Provide the (X, Y) coordinate of the cell's center where the given text is located.  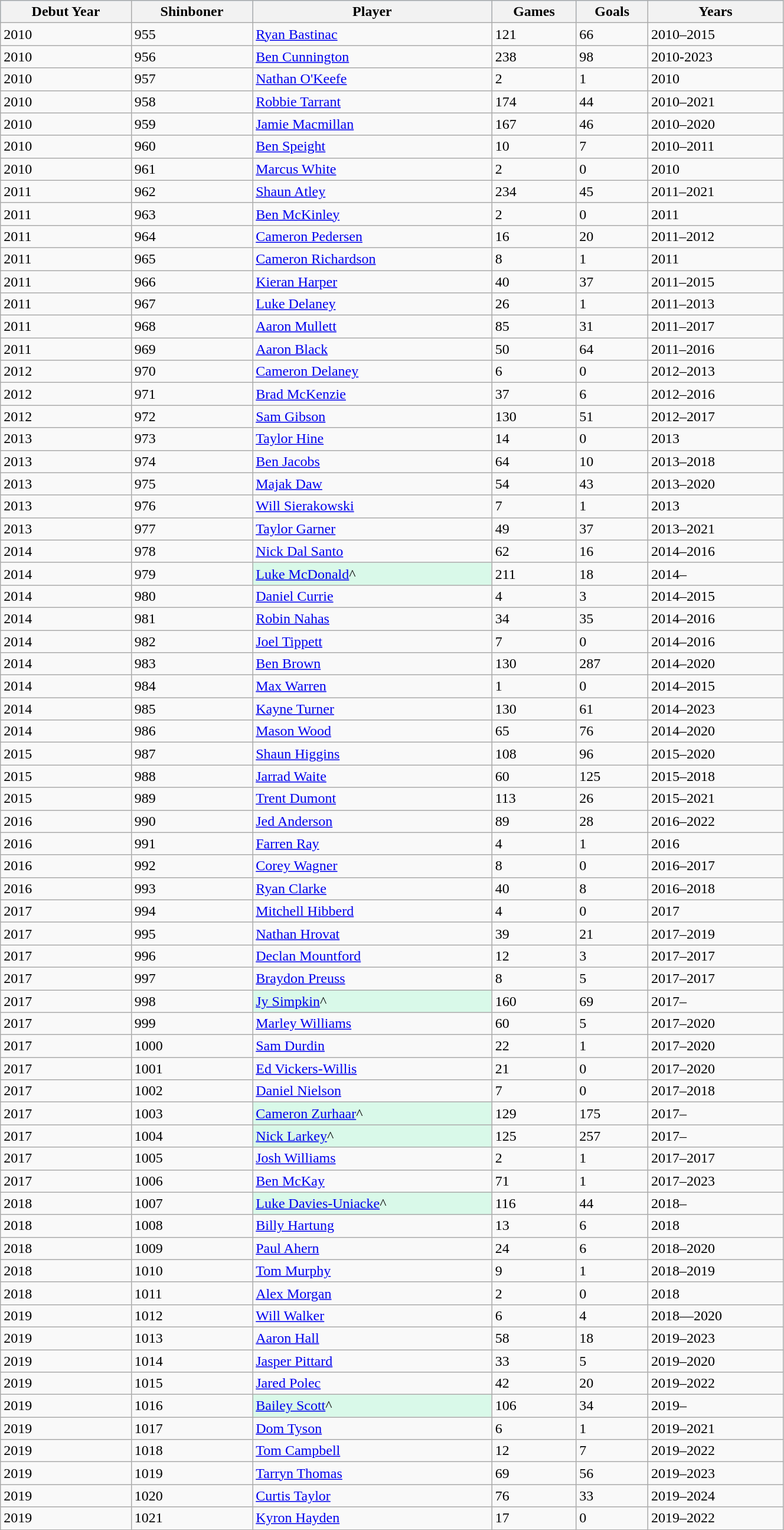
Robbie Tarrant (372, 102)
1000 (192, 1046)
Aaron Mullett (372, 327)
2019–2020 (716, 1360)
958 (192, 102)
1019 (192, 1473)
989 (192, 799)
2010–2020 (716, 124)
957 (192, 79)
116 (534, 1203)
2019–2021 (716, 1428)
98 (612, 57)
89 (534, 821)
65 (534, 731)
2012–2017 (716, 416)
Luke Davies-Uniacke^ (372, 1203)
238 (534, 57)
2010–2021 (716, 102)
986 (192, 731)
1009 (192, 1248)
Kieran Harper (372, 282)
2016–2017 (716, 866)
2011–2012 (716, 236)
2017–2019 (716, 933)
Cameron Zurhaar^ (372, 1114)
Farren Ray (372, 844)
2012–2013 (716, 372)
129 (534, 1114)
Mitchell Hibberd (372, 911)
14 (534, 439)
992 (192, 866)
45 (612, 191)
Daniel Currie (372, 596)
Josh Williams (372, 1158)
17 (534, 1518)
2019– (716, 1406)
Majak Daw (372, 484)
2015–2021 (716, 799)
Shaun Higgins (372, 754)
982 (192, 641)
968 (192, 327)
Nathan O'Keefe (372, 79)
Ryan Bastinac (372, 34)
956 (192, 57)
966 (192, 282)
Luke McDonald^ (372, 574)
Jy Simpkin^ (372, 1001)
Shinboner (192, 12)
Jamie Macmillan (372, 124)
1007 (192, 1203)
1013 (192, 1338)
51 (612, 416)
964 (192, 236)
1021 (192, 1518)
Daniel Nielson (372, 1091)
1018 (192, 1451)
13 (534, 1226)
Marcus White (372, 169)
2018—2020 (716, 1316)
985 (192, 709)
50 (534, 349)
2011–2013 (716, 304)
Tom Campbell (372, 1451)
980 (192, 596)
994 (192, 911)
1012 (192, 1316)
Robin Nahas (372, 618)
961 (192, 169)
Joel Tippett (372, 641)
2011–2016 (716, 349)
Sam Gibson (372, 416)
2010–2015 (716, 34)
Paul Ahern (372, 1248)
Goals (612, 12)
1002 (192, 1091)
2017–2018 (716, 1091)
Jasper Pittard (372, 1360)
972 (192, 416)
Aaron Black (372, 349)
2014–2023 (716, 709)
Games (534, 12)
22 (534, 1046)
955 (192, 34)
167 (534, 124)
Marley Williams (372, 1024)
211 (534, 574)
Ed Vickers-Willis (372, 1069)
24 (534, 1248)
973 (192, 439)
Trent Dumont (372, 799)
Nick Larkey^ (372, 1136)
Cameron Delaney (372, 372)
Billy Hartung (372, 1226)
96 (612, 754)
Shaun Atley (372, 191)
2018– (716, 1203)
974 (192, 461)
1006 (192, 1181)
993 (192, 888)
2011–2021 (716, 191)
66 (612, 34)
61 (612, 709)
174 (534, 102)
Jed Anderson (372, 821)
Jarrad Waite (372, 776)
Will Walker (372, 1316)
Debut Year (66, 12)
Ben McKay (372, 1181)
2013–2021 (716, 529)
Tarryn Thomas (372, 1473)
999 (192, 1024)
Player (372, 12)
39 (534, 933)
Mason Wood (372, 731)
991 (192, 844)
1008 (192, 1226)
2018–2020 (716, 1248)
Dom Tyson (372, 1428)
46 (612, 124)
2013–2018 (716, 461)
42 (534, 1383)
54 (534, 484)
962 (192, 191)
1003 (192, 1114)
Jared Polec (372, 1383)
Tom Murphy (372, 1271)
Kayne Turner (372, 709)
121 (534, 34)
Ben Speight (372, 147)
2012–2016 (716, 394)
984 (192, 686)
2018–2019 (716, 1271)
1015 (192, 1383)
983 (192, 664)
35 (612, 618)
2013–2020 (716, 484)
960 (192, 147)
56 (612, 1473)
1017 (192, 1428)
2016–2022 (716, 821)
975 (192, 484)
2014– (716, 574)
Sam Durdin (372, 1046)
2015–2020 (716, 754)
49 (534, 529)
Will Sierakowski (372, 506)
Bailey Scott^ (372, 1406)
987 (192, 754)
2017–2023 (716, 1181)
Corey Wagner (372, 866)
981 (192, 618)
1020 (192, 1496)
988 (192, 776)
106 (534, 1406)
Max Warren (372, 686)
969 (192, 349)
Nathan Hrovat (372, 933)
990 (192, 821)
Taylor Garner (372, 529)
2010–2011 (716, 147)
965 (192, 259)
Taylor Hine (372, 439)
Nick Dal Santo (372, 551)
85 (534, 327)
971 (192, 394)
977 (192, 529)
257 (612, 1136)
Aaron Hall (372, 1338)
996 (192, 956)
Brad McKenzie (372, 394)
970 (192, 372)
58 (534, 1338)
43 (612, 484)
998 (192, 1001)
31 (612, 327)
Declan Mountford (372, 956)
113 (534, 799)
1010 (192, 1271)
2015–2018 (716, 776)
62 (534, 551)
160 (534, 1001)
Kyron Hayden (372, 1518)
9 (534, 1271)
Ryan Clarke (372, 888)
1014 (192, 1360)
2010-2023 (716, 57)
1004 (192, 1136)
1011 (192, 1293)
108 (534, 754)
Cameron Pedersen (372, 236)
963 (192, 214)
Ben McKinley (372, 214)
Cameron Richardson (372, 259)
Years (716, 12)
967 (192, 304)
959 (192, 124)
Alex Morgan (372, 1293)
1005 (192, 1158)
Curtis Taylor (372, 1496)
Ben Cunnington (372, 57)
978 (192, 551)
1016 (192, 1406)
Luke Delaney (372, 304)
28 (612, 821)
2016–2018 (716, 888)
976 (192, 506)
175 (612, 1114)
2019–2024 (716, 1496)
234 (534, 191)
1001 (192, 1069)
Ben Jacobs (372, 461)
979 (192, 574)
2011–2015 (716, 282)
71 (534, 1181)
Braydon Preuss (372, 978)
287 (612, 664)
Ben Brown (372, 664)
997 (192, 978)
2011–2017 (716, 327)
995 (192, 933)
